Locate the cell with the specified text and output its [X, Y] center coordinate. 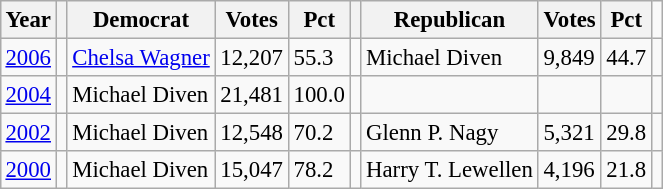
70.2 [319, 133]
4,196 [570, 170]
Harry T. Lewellen [450, 170]
55.3 [319, 57]
21,481 [252, 95]
Year [28, 20]
Glenn P. Nagy [450, 133]
2004 [28, 95]
Republican [450, 20]
12,207 [252, 57]
29.8 [626, 133]
15,047 [252, 170]
21.8 [626, 170]
Chelsa Wagner [141, 57]
2006 [28, 57]
9,849 [570, 57]
12,548 [252, 133]
2002 [28, 133]
100.0 [319, 95]
44.7 [626, 57]
78.2 [319, 170]
2000 [28, 170]
5,321 [570, 133]
Democrat [141, 20]
